Capture the cell that displays the provided text and extract its [x, y] central coordinate. 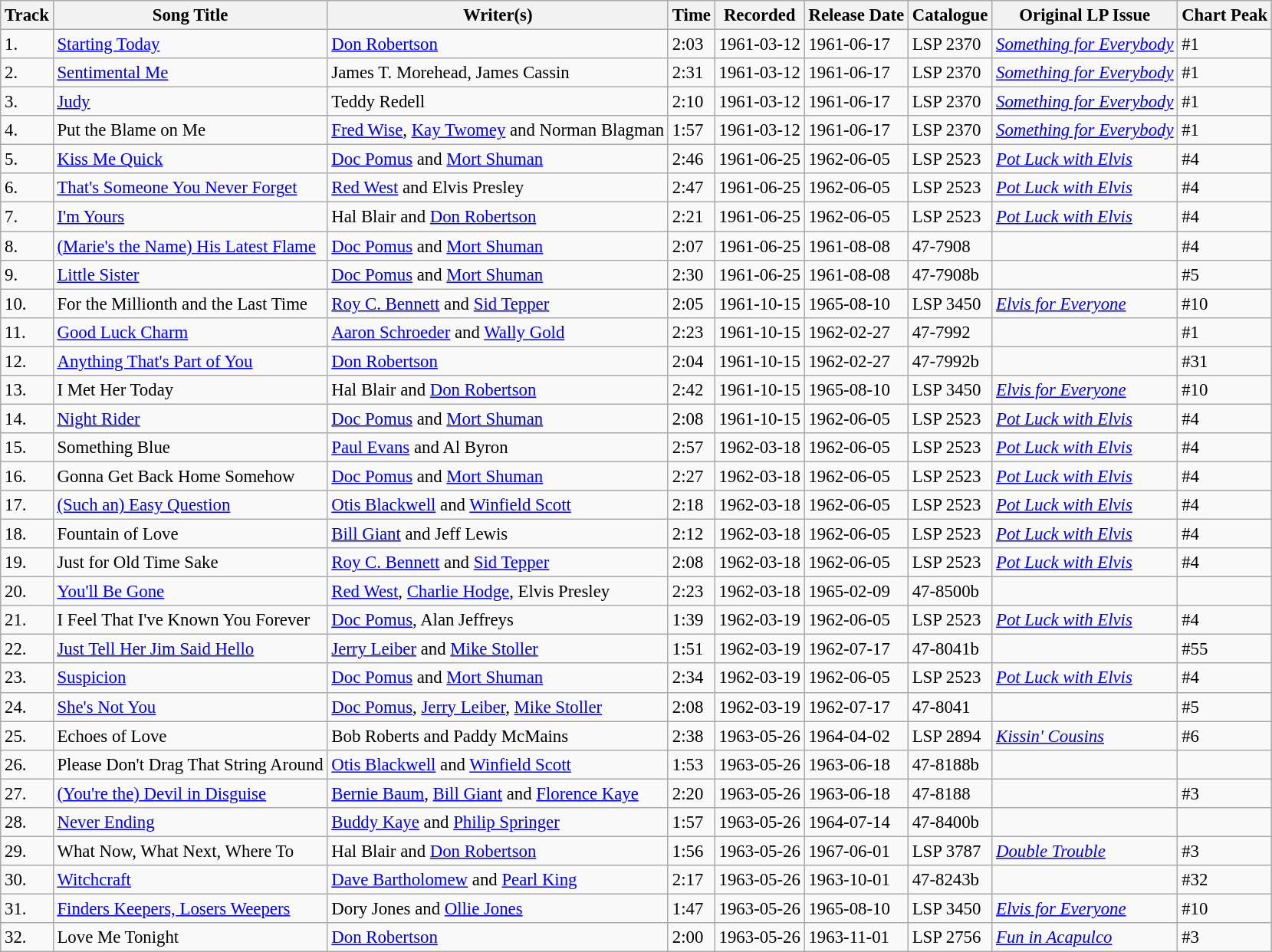
For the Millionth and the Last Time [190, 304]
Jerry Leiber and Mike Stoller [498, 649]
#32 [1225, 880]
2:03 [692, 44]
Aaron Schroeder and Wally Gold [498, 332]
15. [27, 448]
29. [27, 851]
19. [27, 563]
28. [27, 822]
Little Sister [190, 274]
31. [27, 908]
2:10 [692, 102]
LSP 2894 [949, 736]
2:12 [692, 534]
Teddy Redell [498, 102]
(Marie's the Name) His Latest Flame [190, 246]
Just for Old Time Sake [190, 563]
1963-11-01 [856, 937]
17. [27, 505]
You'll Be Gone [190, 592]
26. [27, 764]
#55 [1225, 649]
47-7992b [949, 361]
8. [27, 246]
Echoes of Love [190, 736]
James T. Morehead, James Cassin [498, 73]
30. [27, 880]
23. [27, 678]
1:51 [692, 649]
2:38 [692, 736]
14. [27, 419]
7. [27, 217]
(Such an) Easy Question [190, 505]
Fountain of Love [190, 534]
2:30 [692, 274]
Double Trouble [1085, 851]
LSP 3787 [949, 851]
1:39 [692, 620]
1967-06-01 [856, 851]
Never Ending [190, 822]
47-8188b [949, 764]
Dave Bartholomew and Pearl King [498, 880]
3. [27, 102]
Track [27, 15]
1. [27, 44]
10. [27, 304]
1965-02-09 [856, 592]
11. [27, 332]
Judy [190, 102]
2:46 [692, 159]
47-8041 [949, 707]
2:04 [692, 361]
Night Rider [190, 419]
Kiss Me Quick [190, 159]
47-8243b [949, 880]
2:05 [692, 304]
47-8041b [949, 649]
Bernie Baum, Bill Giant and Florence Kaye [498, 793]
1:56 [692, 851]
Red West, Charlie Hodge, Elvis Presley [498, 592]
Just Tell Her Jim Said Hello [190, 649]
6. [27, 188]
Fred Wise, Kay Twomey and Norman Blagman [498, 130]
#6 [1225, 736]
Please Don't Drag That String Around [190, 764]
Starting Today [190, 44]
1964-04-02 [856, 736]
21. [27, 620]
Witchcraft [190, 880]
I Met Her Today [190, 390]
Love Me Tonight [190, 937]
18. [27, 534]
Finders Keepers, Losers Weepers [190, 908]
2:21 [692, 217]
Doc Pomus, Jerry Leiber, Mike Stoller [498, 707]
2. [27, 73]
Buddy Kaye and Philip Springer [498, 822]
2:00 [692, 937]
Chart Peak [1225, 15]
Catalogue [949, 15]
Paul Evans and Al Byron [498, 448]
Fun in Acapulco [1085, 937]
Song Title [190, 15]
1:47 [692, 908]
Kissin' Cousins [1085, 736]
47-8188 [949, 793]
47-7992 [949, 332]
Good Luck Charm [190, 332]
25. [27, 736]
47-7908 [949, 246]
Time [692, 15]
Something Blue [190, 448]
Bob Roberts and Paddy McMains [498, 736]
4. [27, 130]
#31 [1225, 361]
47-8400b [949, 822]
Gonna Get Back Home Somehow [190, 476]
2:47 [692, 188]
2:31 [692, 73]
1964-07-14 [856, 822]
Recorded [759, 15]
2:07 [692, 246]
Sentimental Me [190, 73]
27. [27, 793]
16. [27, 476]
I Feel That I've Known You Forever [190, 620]
22. [27, 649]
9. [27, 274]
Original LP Issue [1085, 15]
LSP 2756 [949, 937]
Suspicion [190, 678]
Writer(s) [498, 15]
2:42 [692, 390]
(You're the) Devil in Disguise [190, 793]
2:18 [692, 505]
Put the Blame on Me [190, 130]
2:27 [692, 476]
32. [27, 937]
2:34 [692, 678]
12. [27, 361]
1963-10-01 [856, 880]
Anything That's Part of You [190, 361]
Bill Giant and Jeff Lewis [498, 534]
Release Date [856, 15]
24. [27, 707]
2:17 [692, 880]
20. [27, 592]
What Now, What Next, Where To [190, 851]
13. [27, 390]
She's Not You [190, 707]
47-8500b [949, 592]
Doc Pomus, Alan Jeffreys [498, 620]
Red West and Elvis Presley [498, 188]
I'm Yours [190, 217]
1:53 [692, 764]
Dory Jones and Ollie Jones [498, 908]
47-7908b [949, 274]
That's Someone You Never Forget [190, 188]
5. [27, 159]
2:20 [692, 793]
2:57 [692, 448]
